Provide the (X, Y) coordinate of the cell's center where the given text is located.  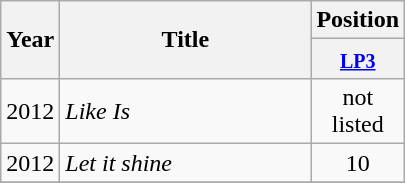
not listed (358, 112)
LP3 (358, 59)
Year (30, 40)
Position (358, 20)
Like Is (186, 112)
Let it shine (186, 163)
10 (358, 163)
Title (186, 40)
